Determine the (X, Y) coordinate at the center of the cell enclosing the given text.  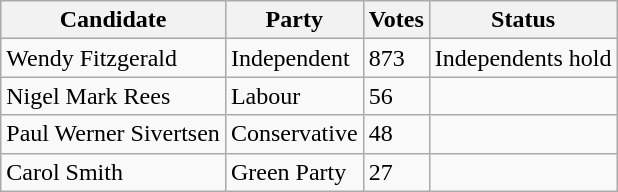
Labour (294, 96)
Independents hold (523, 58)
Conservative (294, 134)
Independent (294, 58)
Carol Smith (114, 172)
Nigel Mark Rees (114, 96)
27 (396, 172)
Party (294, 20)
48 (396, 134)
Votes (396, 20)
Wendy Fitzgerald (114, 58)
56 (396, 96)
Status (523, 20)
Green Party (294, 172)
Paul Werner Sivertsen (114, 134)
873 (396, 58)
Candidate (114, 20)
